Find where the given text appears and provide that cell's center as (x, y) coordinate. 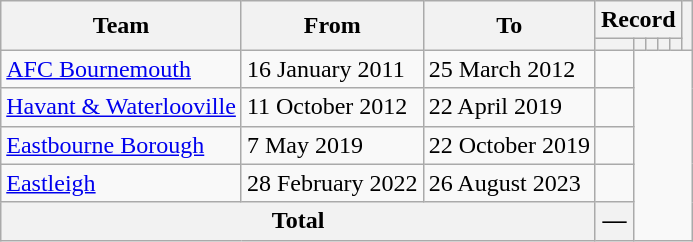
16 January 2011 (332, 69)
Total (298, 221)
Team (122, 26)
11 October 2012 (332, 107)
AFC Bournemouth (122, 69)
26 August 2023 (509, 183)
Record (638, 20)
From (332, 26)
— (614, 221)
28 February 2022 (332, 183)
25 March 2012 (509, 69)
Eastleigh (122, 183)
22 October 2019 (509, 145)
22 April 2019 (509, 107)
7 May 2019 (332, 145)
To (509, 26)
Havant & Waterlooville (122, 107)
Eastbourne Borough (122, 145)
